From the cell containing the given text, extract its center point as (X, Y) coordinate. 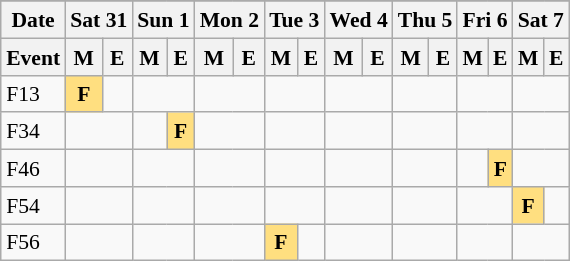
Thu 5 (426, 20)
F56 (33, 242)
F34 (33, 130)
Mon 2 (230, 20)
Wed 4 (358, 20)
Sat 31 (98, 20)
Sat 7 (541, 20)
Fri 6 (484, 20)
Event (33, 56)
Sun 1 (163, 20)
F54 (33, 204)
F46 (33, 168)
Tue 3 (294, 20)
F13 (33, 94)
Date (33, 20)
